Search for the cell housing the specified text and yield its (x, y) center coordinate. 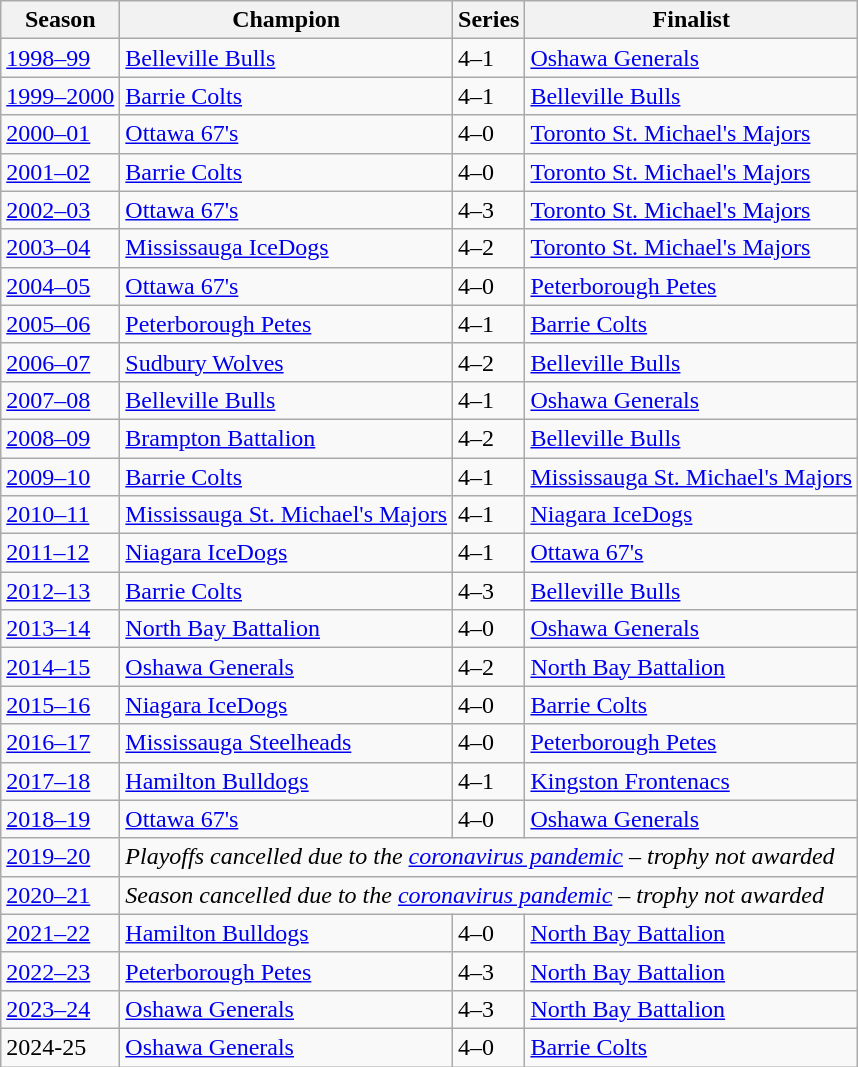
2004–05 (60, 286)
Brampton Battalion (286, 438)
Champion (286, 20)
2024-25 (60, 1047)
2006–07 (60, 362)
2005–06 (60, 324)
2010–11 (60, 515)
1998–99 (60, 58)
2009–10 (60, 477)
Sudbury Wolves (286, 362)
2018–19 (60, 819)
Mississauga IceDogs (286, 248)
2022–23 (60, 971)
2011–12 (60, 553)
2023–24 (60, 1009)
2016–17 (60, 743)
2003–04 (60, 248)
2012–13 (60, 591)
2015–16 (60, 705)
2001–02 (60, 172)
1999–2000 (60, 96)
2007–08 (60, 400)
Season (60, 20)
2017–18 (60, 781)
2013–14 (60, 629)
Playoffs cancelled due to the coronavirus pandemic – trophy not awarded (489, 857)
Mississauga Steelheads (286, 743)
2019–20 (60, 857)
Season cancelled due to the coronavirus pandemic – trophy not awarded (489, 895)
2021–22 (60, 933)
2002–03 (60, 210)
Kingston Frontenacs (692, 781)
2020–21 (60, 895)
2000–01 (60, 134)
2008–09 (60, 438)
2014–15 (60, 667)
Series (489, 20)
Finalist (692, 20)
